For the text-containing cell, return its midpoint in (X, Y) coordinate format. 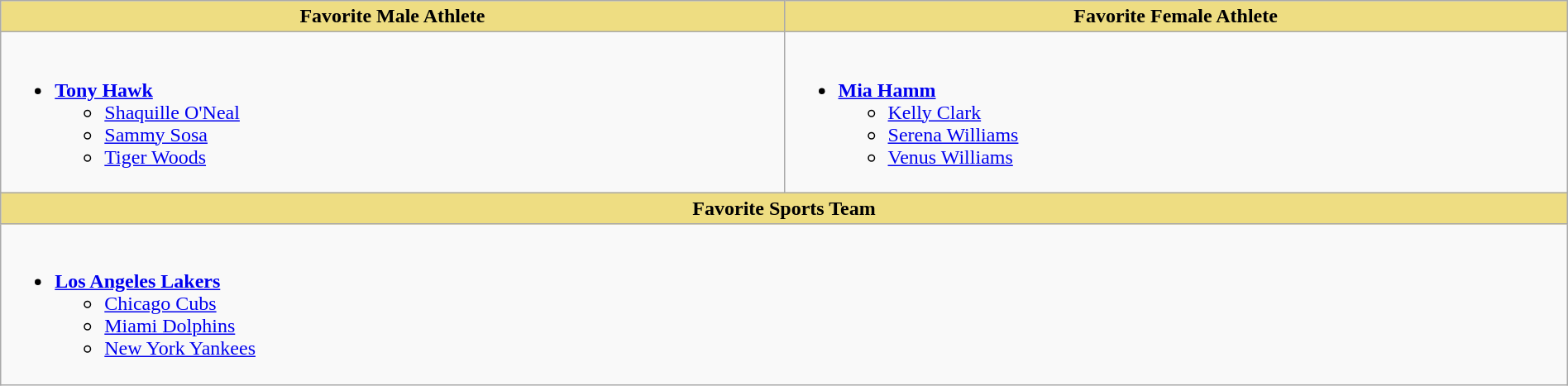
Favorite Female Athlete (1176, 17)
Tony HawkShaquille O'NealSammy SosaTiger Woods (392, 112)
Los Angeles LakersChicago CubsMiami DolphinsNew York Yankees (784, 304)
Mia HammKelly ClarkSerena WilliamsVenus Williams (1176, 112)
Favorite Male Athlete (392, 17)
Favorite Sports Team (784, 208)
